Return the (x, y) coordinate for the center point of the cell that contains the specified text.  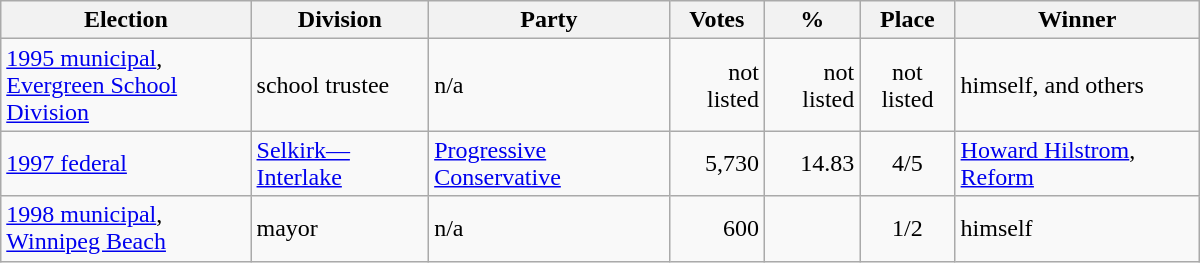
Progressive Conservative (549, 164)
1995 municipal, Evergreen School Division (126, 85)
4/5 (908, 164)
himself (1077, 228)
Howard Hilstrom, Reform (1077, 164)
school trustee (340, 85)
Selkirk—Interlake (340, 164)
Party (549, 20)
5,730 (716, 164)
1/2 (908, 228)
% (812, 20)
mayor (340, 228)
Votes (716, 20)
Winner (1077, 20)
600 (716, 228)
Election (126, 20)
14.83 (812, 164)
1997 federal (126, 164)
1998 municipal, Winnipeg Beach (126, 228)
himself, and others (1077, 85)
Division (340, 20)
Place (908, 20)
